Find where the given text appears and provide that cell's center as (x, y) coordinate. 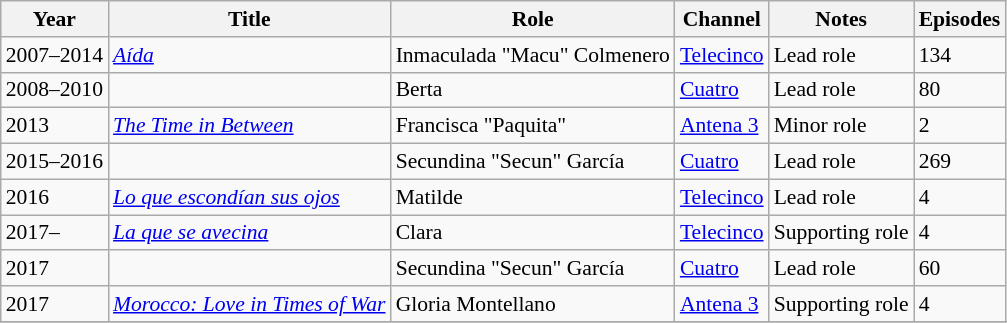
The Time in Between (250, 126)
Berta (533, 90)
Lo que escondían sus ojos (250, 197)
134 (960, 55)
Francisca "Paquita" (533, 126)
Role (533, 19)
80 (960, 90)
Episodes (960, 19)
Notes (842, 19)
60 (960, 269)
Aída (250, 55)
2015–2016 (54, 162)
Channel (722, 19)
2017– (54, 233)
Gloria Montellano (533, 304)
269 (960, 162)
2008–2010 (54, 90)
Year (54, 19)
2 (960, 126)
Inmaculada "Macu" Colmenero (533, 55)
Title (250, 19)
2007–2014 (54, 55)
Morocco: Love in Times of War (250, 304)
2016 (54, 197)
Matilde (533, 197)
Minor role (842, 126)
La que se avecina (250, 233)
2013 (54, 126)
Clara (533, 233)
